Determine the (X, Y) coordinate at the center of the cell enclosing the given text.  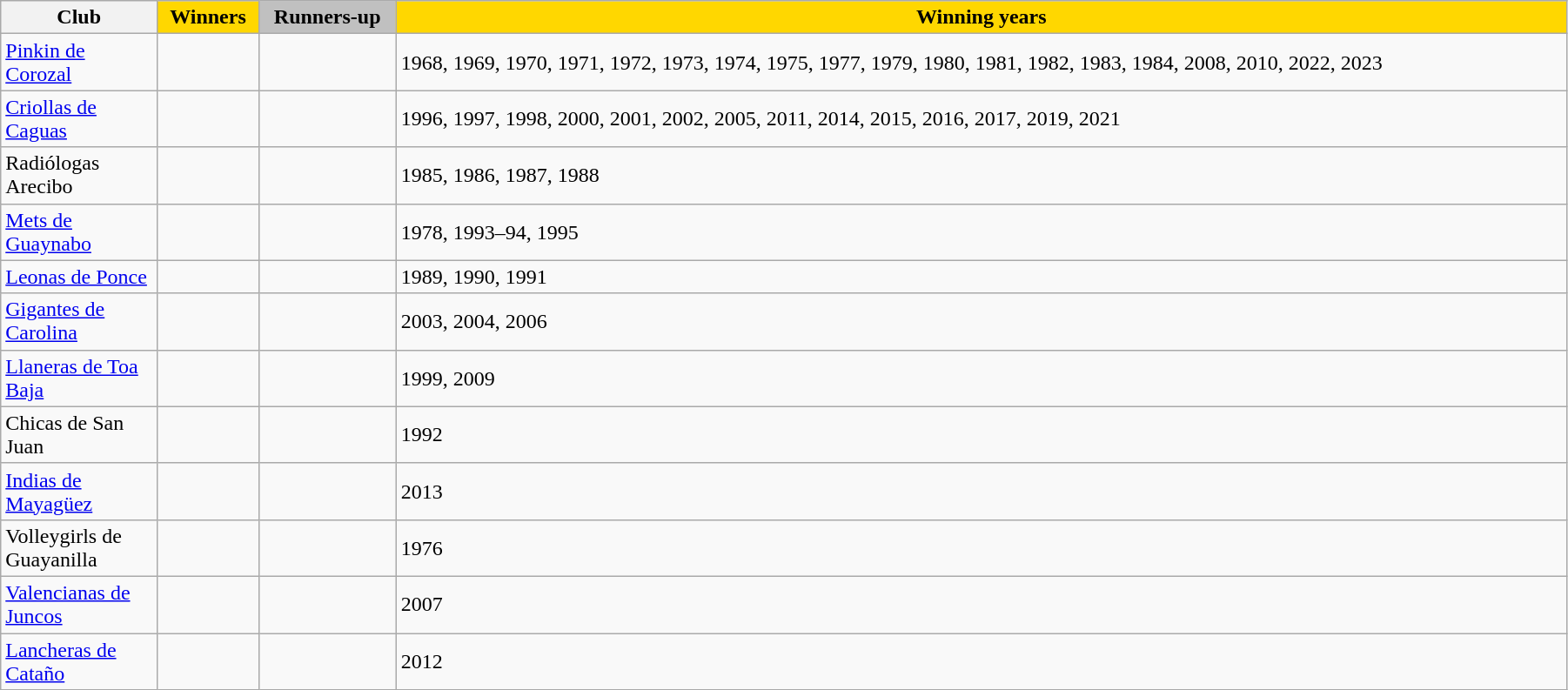
2007 (982, 604)
1978, 1993–94, 1995 (982, 231)
Mets de Guaynabo (79, 231)
Lancheras de Cataño (79, 661)
Criollas de Caguas (79, 118)
1976 (982, 548)
1996, 1997, 1998, 2000, 2001, 2002, 2005, 2011, 2014, 2015, 2016, 2017, 2019, 2021 (982, 118)
2012 (982, 661)
2003, 2004, 2006 (982, 322)
1989, 1990, 1991 (982, 277)
Volleygirls de Guayanilla (79, 548)
1968, 1969, 1970, 1971, 1972, 1973, 1974, 1975, 1977, 1979, 1980, 1981, 1982, 1983, 1984, 2008, 2010, 2022, 2023 (982, 63)
Radiólogas Arecibo (79, 176)
2013 (982, 491)
Club (79, 17)
Winning years (982, 17)
Runners-up (327, 17)
Winners (208, 17)
1992 (982, 435)
1985, 1986, 1987, 1988 (982, 176)
Llaneras de Toa Baja (79, 378)
Gigantes de Carolina (79, 322)
Pinkin de Corozal (79, 63)
Valencianas de Juncos (79, 604)
1999, 2009 (982, 378)
Chicas de San Juan (79, 435)
Indias de Mayagüez (79, 491)
Leonas de Ponce (79, 277)
